Pinpoint the cell where the given text exists, returning its [X, Y] midpoint coordinate. 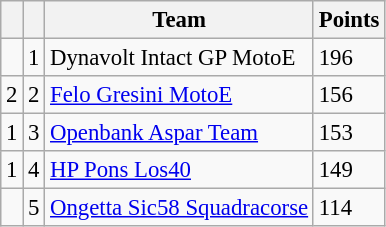
Felo Gresini MotoE [180, 95]
5 [34, 208]
Dynavolt Intact GP MotoE [180, 58]
Team [180, 20]
Ongetta Sic58 Squadracorse [180, 208]
Openbank Aspar Team [180, 133]
4 [34, 170]
153 [348, 133]
156 [348, 95]
3 [34, 133]
149 [348, 170]
Points [348, 20]
196 [348, 58]
114 [348, 208]
HP Pons Los40 [180, 170]
